Detect which cell encompasses the target text, then output its (X, Y) center coordinate. 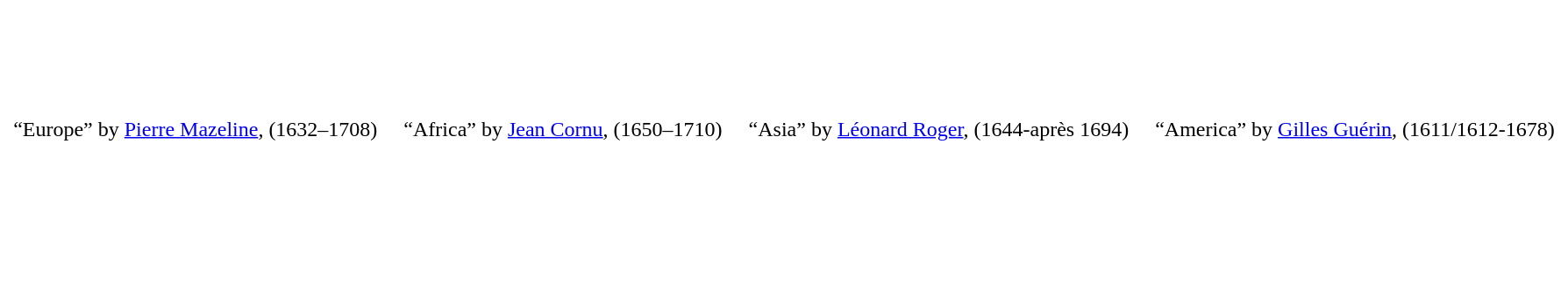
“Europe” by Pierre Mazeline, (1632–1708) (195, 204)
“Asia” by Léonard Roger, (1644-après 1694) (939, 204)
“Africa” by Jean Cornu, (1650–1710) (563, 204)
“America” by Gilles Guérin, (1611/1612-1678) (1355, 204)
